Detect which cell encompasses the target text, then output its (X, Y) center coordinate. 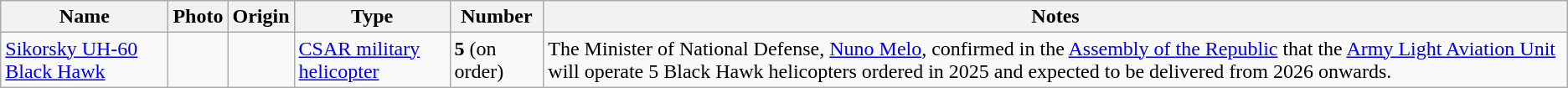
Photo (198, 17)
Type (372, 17)
5 (on order) (497, 60)
Notes (1055, 17)
CSAR military helicopter (372, 60)
Sikorsky UH-60 Black Hawk (85, 60)
Origin (261, 17)
Number (497, 17)
Name (85, 17)
